Pinpoint the cell where the given text exists, returning its (x, y) midpoint coordinate. 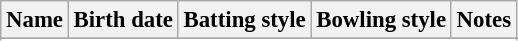
Batting style (244, 20)
Birth date (123, 20)
Bowling style (381, 20)
Notes (484, 20)
Name (35, 20)
